Search for the cell housing the specified text and yield its (X, Y) center coordinate. 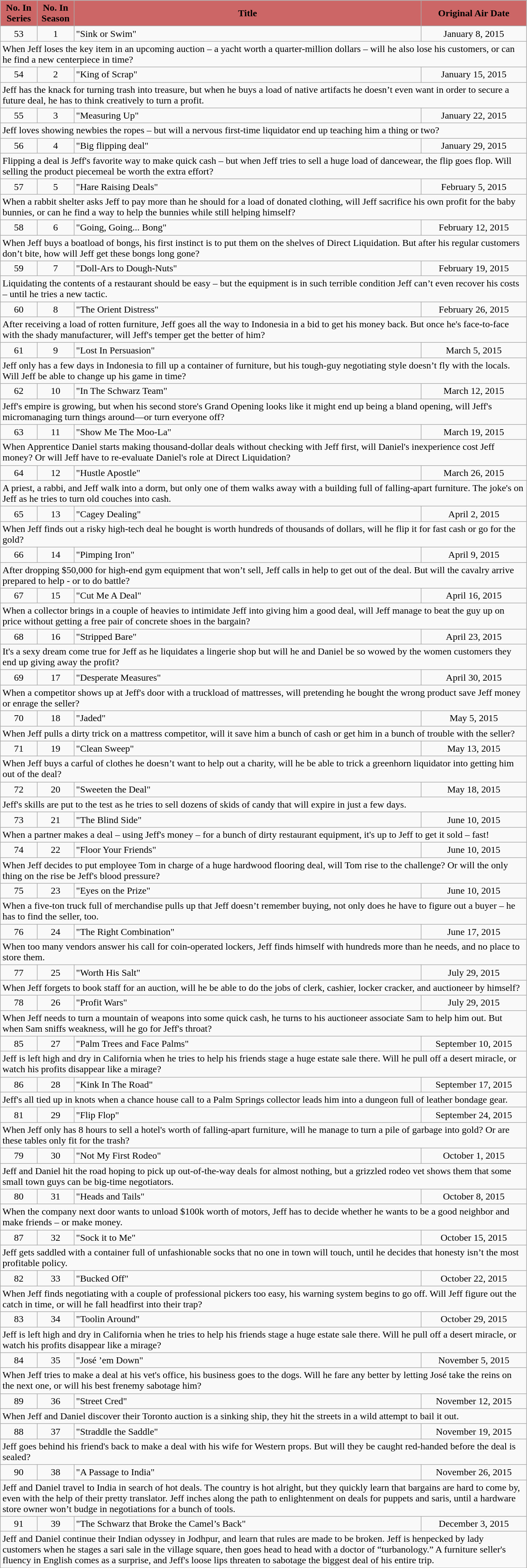
"The Orient Distress" (248, 309)
59 (19, 269)
13 (56, 514)
4 (56, 146)
October 29, 2015 (474, 1319)
6 (56, 227)
May 18, 2015 (474, 789)
2 (56, 75)
68 (19, 637)
October 15, 2015 (474, 1238)
67 (19, 596)
31 (56, 1197)
"Clean Sweep" (248, 748)
38 (56, 1472)
"Pimping Iron" (248, 555)
23 (56, 891)
"Kink In The Road" (248, 1084)
Jeff's skills are put to the test as he tries to sell dozens of skids of candy that will expire in just a few days. (263, 804)
74 (19, 850)
March 5, 2015 (474, 350)
80 (19, 1197)
"Measuring Up" (248, 115)
"Palm Trees and Face Palms" (248, 1044)
39 (56, 1524)
78 (19, 1003)
"Jaded" (248, 718)
November 26, 2015 (474, 1472)
56 (19, 146)
33 (56, 1278)
75 (19, 891)
8 (56, 309)
7 (56, 269)
61 (19, 350)
71 (19, 748)
29 (56, 1115)
"A Passage to India" (248, 1472)
88 (19, 1431)
When Jeff pulls a dirty trick on a mattress competitor, will it save him a bunch of cash or get him in a bunch of trouble with the seller? (263, 733)
83 (19, 1319)
"Stripped Bare" (248, 637)
June 17, 2015 (474, 932)
Jeff loves showing newbies the ropes – but will a nervous first-time liquidator end up teaching him a thing or two? (263, 131)
Jeff's all tied up in knots when a chance house call to a Palm Springs collector leads him into a dungeon full of leather bondage gear. (263, 1100)
January 15, 2015 (474, 75)
"José ’em Down" (248, 1360)
"Worth His Salt" (248, 973)
February 12, 2015 (474, 227)
84 (19, 1360)
11 (56, 432)
30 (56, 1155)
53 (19, 34)
March 12, 2015 (474, 391)
"Show Me The Moo-La" (248, 432)
"Cut Me A Deal" (248, 596)
77 (19, 973)
When too many vendors answer his call for coin-operated lockers, Jeff finds himself with hundreds more than he needs, and no place to store them. (263, 952)
"The Right Combination" (248, 932)
"Heads and Tails" (248, 1197)
14 (56, 555)
3 (56, 115)
November 19, 2015 (474, 1431)
"Floor Your Friends" (248, 850)
When Jeff and Daniel discover their Toronto auction is a sinking ship, they hit the streets in a wild attempt to bail it out. (263, 1416)
90 (19, 1472)
55 (19, 115)
February 19, 2015 (474, 269)
69 (19, 677)
15 (56, 596)
"Hustle Apostle" (248, 473)
When a partner makes a deal – using Jeff's money – for a bunch of dirty restaurant equipment, it's up to Jeff to get it sold – fast! (263, 835)
57 (19, 186)
82 (19, 1278)
"Flip Flop" (248, 1115)
20 (56, 789)
16 (56, 637)
"Street Cred" (248, 1401)
34 (56, 1319)
86 (19, 1084)
66 (19, 555)
When Jeff forgets to book staff for an auction, will he be able to do the jobs of clerk, cashier, locker cracker, and auctioneer by himself? (263, 988)
May 13, 2015 (474, 748)
April 23, 2015 (474, 637)
"King of Scrap" (248, 75)
60 (19, 309)
9 (56, 350)
May 5, 2015 (474, 718)
"Straddle the Saddle" (248, 1431)
25 (56, 973)
March 26, 2015 (474, 473)
"Profit Wars" (248, 1003)
October 8, 2015 (474, 1197)
24 (56, 932)
36 (56, 1401)
December 3, 2015 (474, 1524)
21 (56, 820)
"The Blind Side" (248, 820)
"Sock it to Me" (248, 1238)
"Cagey Dealing" (248, 514)
65 (19, 514)
February 5, 2015 (474, 186)
26 (56, 1003)
"The Schwarz that Broke the Camel’s Back" (248, 1524)
17 (56, 677)
79 (19, 1155)
Title (248, 13)
When Jeff finds out a risky high-tech deal he bought is worth hundreds of thousands of dollars, will he flip it for fast cash or go for the gold? (263, 534)
September 10, 2015 (474, 1044)
1 (56, 34)
64 (19, 473)
85 (19, 1044)
March 19, 2015 (474, 432)
"Not My First Rodeo" (248, 1155)
18 (56, 718)
April 16, 2015 (474, 596)
April 2, 2015 (474, 514)
February 26, 2015 (474, 309)
April 9, 2015 (474, 555)
January 22, 2015 (474, 115)
Original Air Date (474, 13)
19 (56, 748)
54 (19, 75)
28 (56, 1084)
63 (19, 432)
12 (56, 473)
91 (19, 1524)
"Eyes on the Prize" (248, 891)
Jeff goes behind his friend's back to make a deal with his wife for Western props. But will they be caught red-handed before the deal is sealed? (263, 1452)
5 (56, 186)
87 (19, 1238)
November 12, 2015 (474, 1401)
"Sink or Swim" (248, 34)
22 (56, 850)
October 22, 2015 (474, 1278)
"Lost In Persuasion" (248, 350)
62 (19, 391)
"Big flipping deal" (248, 146)
81 (19, 1115)
70 (19, 718)
No. InSeason (56, 13)
"Going, Going... Bong" (248, 227)
73 (19, 820)
35 (56, 1360)
November 5, 2015 (474, 1360)
10 (56, 391)
"Sweeten the Deal" (248, 789)
"Bucked Off" (248, 1278)
January 29, 2015 (474, 146)
"Doll-Ars to Dough-Nuts" (248, 269)
September 24, 2015 (474, 1115)
No. InSeries (19, 13)
September 17, 2015 (474, 1084)
"Hare Raising Deals" (248, 186)
"In The Schwarz Team" (248, 391)
"Desperate Measures" (248, 677)
76 (19, 932)
"Toolin Around" (248, 1319)
32 (56, 1238)
April 30, 2015 (474, 677)
58 (19, 227)
October 1, 2015 (474, 1155)
89 (19, 1401)
72 (19, 789)
January 8, 2015 (474, 34)
27 (56, 1044)
37 (56, 1431)
